Output the [x, y] coordinate of the center of the cell containing the given text.  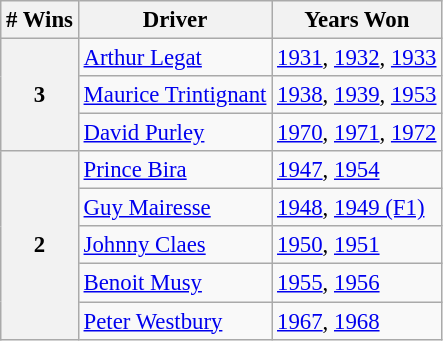
Driver [174, 20]
Maurice Trintignant [174, 95]
1955, 1956 [357, 283]
Prince Bira [174, 170]
2 [40, 245]
1931, 1932, 1933 [357, 58]
1967, 1968 [357, 321]
Johnny Claes [174, 245]
Years Won [357, 20]
Guy Mairesse [174, 208]
David Purley [174, 133]
1950, 1951 [357, 245]
1970, 1971, 1972 [357, 133]
# Wins [40, 20]
1947, 1954 [357, 170]
3 [40, 96]
1948, 1949 (F1) [357, 208]
1938, 1939, 1953 [357, 95]
Arthur Legat [174, 58]
Peter Westbury [174, 321]
Benoit Musy [174, 283]
